Return the (x, y) coordinate for the center point of the cell that contains the specified text.  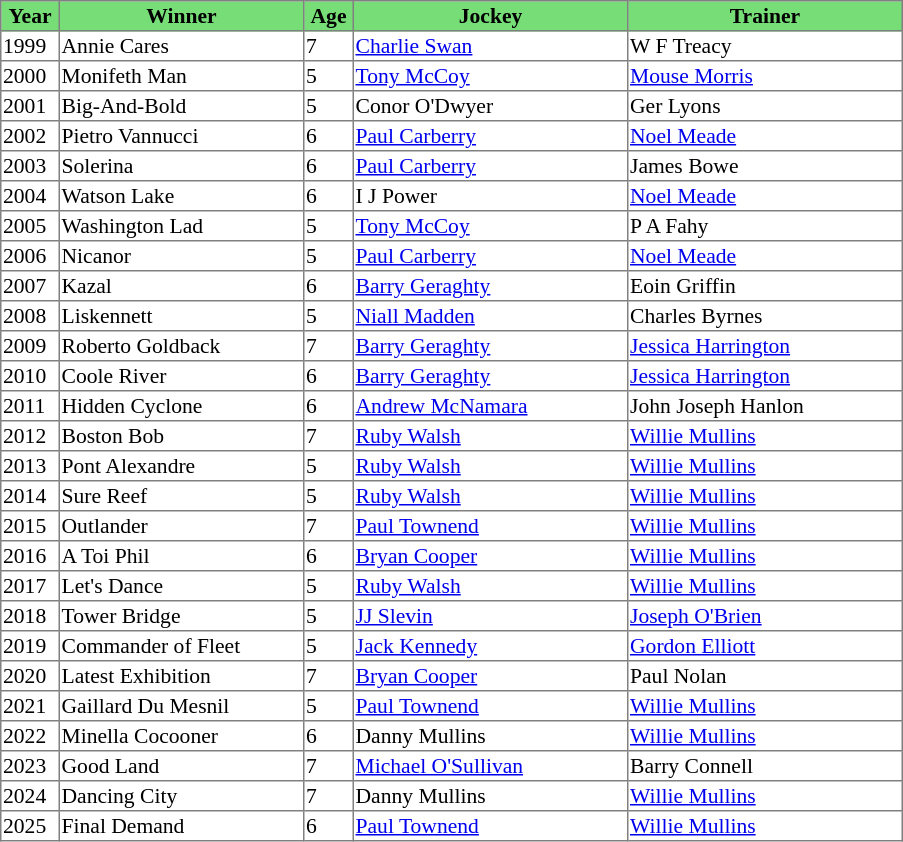
Latest Exhibition (181, 676)
Mouse Morris (765, 76)
Roberto Goldback (181, 346)
W F Treacy (765, 46)
Outlander (181, 526)
Andrew McNamara (490, 406)
2010 (30, 376)
James Bowe (765, 166)
Big-And-Bold (181, 106)
Year (30, 16)
2012 (30, 436)
Good Land (181, 766)
Washington Lad (181, 226)
Minella Cocooner (181, 736)
Jockey (490, 16)
Barry Connell (765, 766)
Joseph O'Brien (765, 616)
2014 (30, 496)
Solerina (181, 166)
Liskennett (181, 316)
Niall Madden (490, 316)
Final Demand (181, 826)
Conor O'Dwyer (490, 106)
Winner (181, 16)
2001 (30, 106)
2015 (30, 526)
Jack Kennedy (490, 646)
2008 (30, 316)
2023 (30, 766)
Michael O'Sullivan (490, 766)
2019 (30, 646)
Boston Bob (181, 436)
Charlie Swan (490, 46)
Kazal (181, 286)
2013 (30, 466)
Tower Bridge (181, 616)
Paul Nolan (765, 676)
Pont Alexandre (181, 466)
Gordon Elliott (765, 646)
Eoin Griffin (765, 286)
Hidden Cyclone (181, 406)
John Joseph Hanlon (765, 406)
2021 (30, 706)
Charles Byrnes (765, 316)
Nicanor (181, 256)
P A Fahy (765, 226)
2024 (30, 796)
Coole River (181, 376)
2017 (30, 586)
2006 (30, 256)
Commander of Fleet (181, 646)
Gaillard Du Mesnil (181, 706)
2003 (30, 166)
Pietro Vannucci (181, 136)
2009 (30, 346)
2016 (30, 556)
Watson Lake (181, 196)
2007 (30, 286)
Age (329, 16)
Ger Lyons (765, 106)
2025 (30, 826)
2022 (30, 736)
2020 (30, 676)
2011 (30, 406)
A Toi Phil (181, 556)
Dancing City (181, 796)
2000 (30, 76)
Let's Dance (181, 586)
I J Power (490, 196)
2005 (30, 226)
2002 (30, 136)
Annie Cares (181, 46)
2004 (30, 196)
JJ Slevin (490, 616)
Sure Reef (181, 496)
2018 (30, 616)
Trainer (765, 16)
Monifeth Man (181, 76)
1999 (30, 46)
